From the cell containing the given text, extract its center point as (x, y) coordinate. 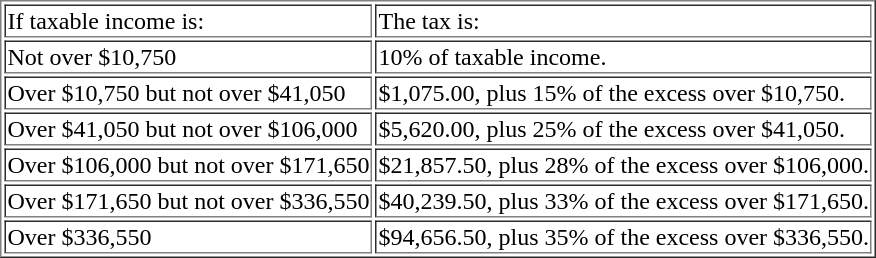
$21,857.50, plus 28% of the excess over $106,000. (624, 164)
Over $10,750 but not over $41,050 (188, 92)
Over $336,550 (188, 236)
Over $171,650 but not over $336,550 (188, 200)
The tax is: (624, 20)
Not over $10,750 (188, 56)
$94,656.50, plus 35% of the excess over $336,550. (624, 236)
Over $41,050 but not over $106,000 (188, 128)
$1,075.00, plus 15% of the excess over $10,750. (624, 92)
$40,239.50, plus 33% of the excess over $171,650. (624, 200)
If taxable income is: (188, 20)
Over $106,000 but not over $171,650 (188, 164)
10% of taxable income. (624, 56)
$5,620.00, plus 25% of the excess over $41,050. (624, 128)
